Search for the cell housing the specified text and yield its [x, y] center coordinate. 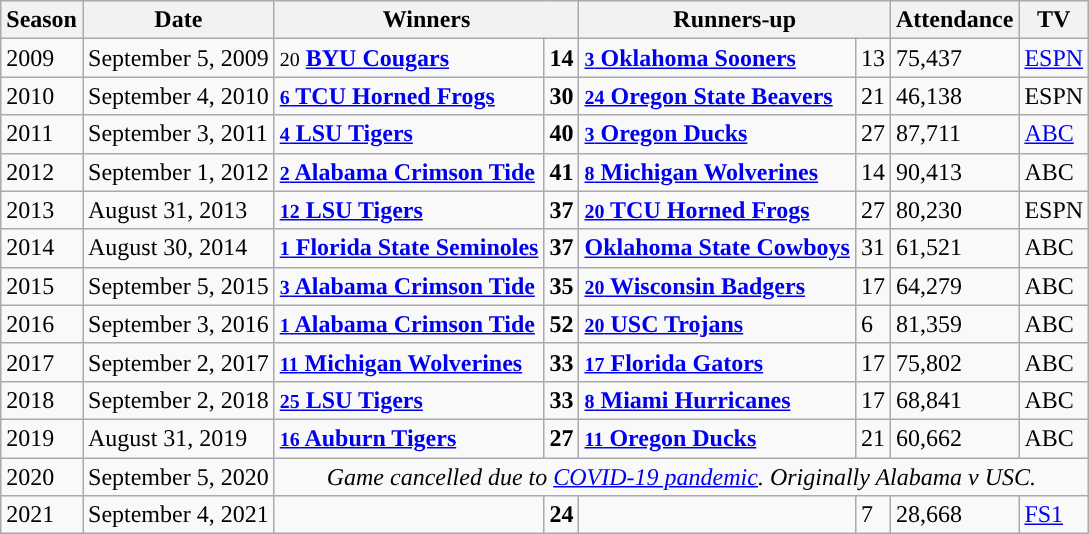
7 [872, 515]
September 4, 2010 [178, 96]
September 1, 2012 [178, 172]
46,138 [954, 96]
17 Florida Gators [717, 362]
Season [42, 20]
September 3, 2016 [178, 324]
4 LSU Tigers [409, 134]
2020 [42, 477]
Oklahoma State Cowboys [717, 248]
September 5, 2015 [178, 286]
September 2, 2017 [178, 362]
64,279 [954, 286]
2015 [42, 286]
1 Alabama Crimson Tide [409, 324]
August 30, 2014 [178, 248]
TV [1054, 20]
16 Auburn Tigers [409, 438]
52 [562, 324]
31 [872, 248]
87,711 [954, 134]
8 Miami Hurricanes [717, 400]
12 LSU Tigers [409, 210]
3 Alabama Crimson Tide [409, 286]
24 [562, 515]
20 TCU Horned Frogs [717, 210]
30 [562, 96]
September 4, 2021 [178, 515]
90,413 [954, 172]
Game cancelled due to COVID-19 pandemic. Originally Alabama v USC. [681, 477]
11 Michigan Wolverines [409, 362]
September 5, 2009 [178, 58]
40 [562, 134]
61,521 [954, 248]
24 Oregon State Beavers [717, 96]
20 USC Trojans [717, 324]
8 Michigan Wolverines [717, 172]
2013 [42, 210]
68,841 [954, 400]
Winners [426, 20]
September 5, 2020 [178, 477]
6 [872, 324]
2017 [42, 362]
2012 [42, 172]
13 [872, 58]
75,802 [954, 362]
2016 [42, 324]
20 Wisconsin Badgers [717, 286]
September 2, 2018 [178, 400]
60,662 [954, 438]
11 Oregon Ducks [717, 438]
2009 [42, 58]
80,230 [954, 210]
August 31, 2013 [178, 210]
2010 [42, 96]
35 [562, 286]
Date [178, 20]
41 [562, 172]
3 Oregon Ducks [717, 134]
2 Alabama Crimson Tide [409, 172]
3 Oklahoma Sooners [717, 58]
FS1 [1054, 515]
2014 [42, 248]
28,668 [954, 515]
6 TCU Horned Frogs [409, 96]
Runners-up [734, 20]
75,437 [954, 58]
2019 [42, 438]
August 31, 2019 [178, 438]
2021 [42, 515]
2011 [42, 134]
2018 [42, 400]
20 BYU Cougars [409, 58]
Attendance [954, 20]
25 LSU Tigers [409, 400]
1 Florida State Seminoles [409, 248]
September 3, 2011 [178, 134]
81,359 [954, 324]
